Search for the cell housing the specified text and yield its [X, Y] center coordinate. 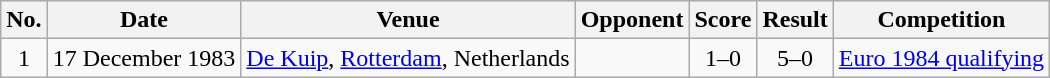
5–0 [795, 58]
1–0 [723, 58]
Venue [408, 20]
1 [24, 58]
Score [723, 20]
Competition [941, 20]
17 December 1983 [144, 58]
Result [795, 20]
Date [144, 20]
Euro 1984 qualifying [941, 58]
No. [24, 20]
Opponent [632, 20]
De Kuip, Rotterdam, Netherlands [408, 58]
